Output the [x, y] coordinate of the center of the cell containing the given text.  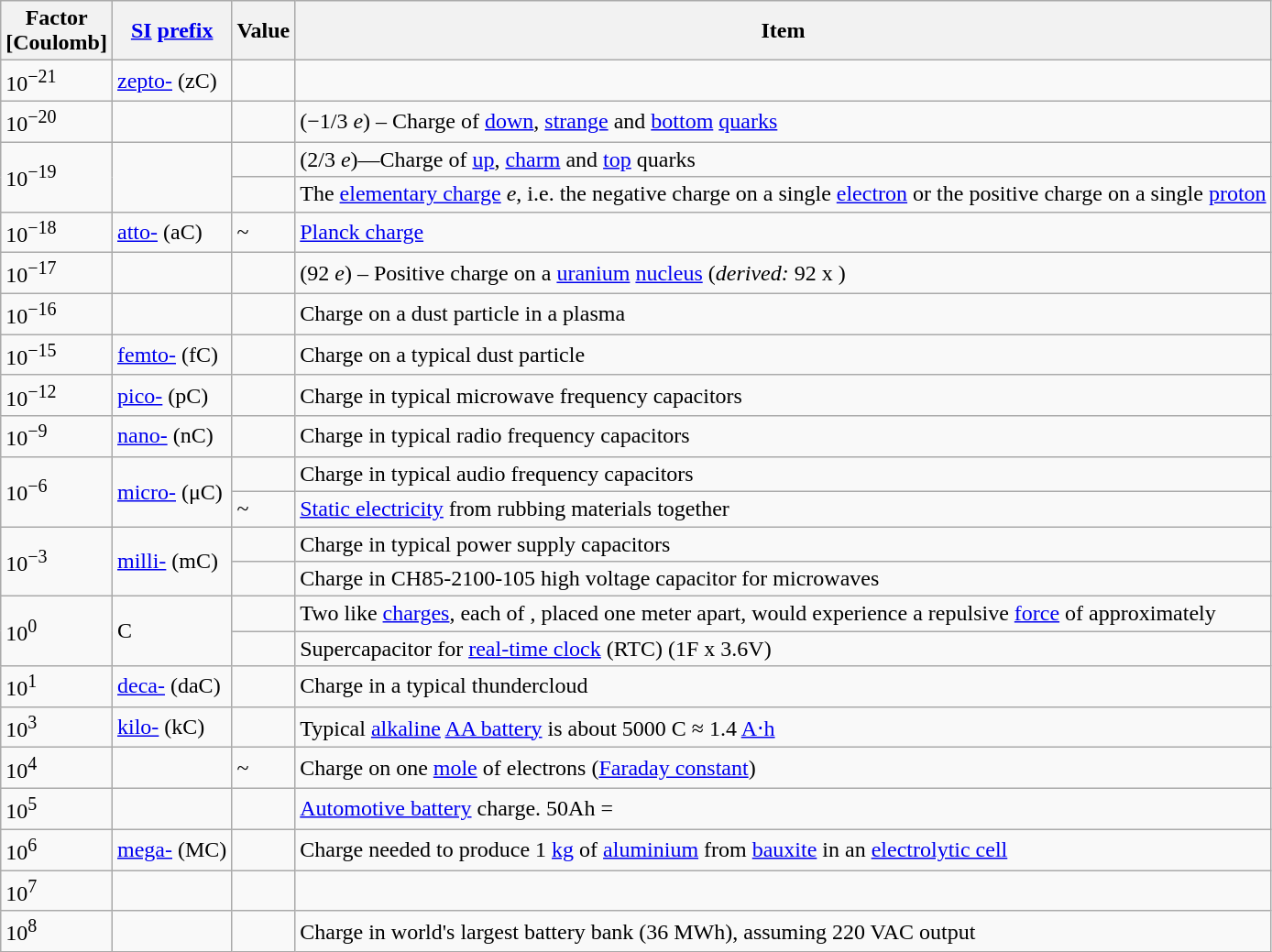
Charge in a typical thundercloud [783, 687]
Charge on a dust particle in a plasma [783, 313]
10−21 [57, 81]
femto- (fC) [171, 356]
(−1/3 e) – Charge of down, strange and bottom quarks [783, 121]
Value [264, 31]
(92 e) – Positive charge on a uranium nucleus (derived: 92 x ) [783, 273]
100 [57, 631]
Typical alkaline AA battery is about 5000 C ≈ 1.4 A⋅h [783, 728]
Charge in CH85-2100-105 high voltage capacitor for microwaves [783, 579]
104 [57, 768]
Charge in world's largest battery bank (36 MWh), assuming 220 VAC output [783, 931]
10−9 [57, 436]
10−18 [57, 233]
pico- (pC) [171, 396]
mega- (MC) [171, 850]
10−17 [57, 273]
Charge in typical audio frequency capacitors [783, 474]
deca- (daC) [171, 687]
Static electricity from rubbing materials together [783, 509]
atto- (aC) [171, 233]
10−15 [57, 356]
107 [57, 891]
106 [57, 850]
Charge on one mole of electrons (Faraday constant) [783, 768]
milli- (mC) [171, 561]
105 [57, 808]
103 [57, 728]
Two like charges, each of , placed one meter apart, would experience a repulsive force of approximately [783, 614]
Supercapacitor for real-time clock (RTC) (1F x 3.6V) [783, 649]
Charge in typical radio frequency capacitors [783, 436]
C [171, 631]
Planck charge [783, 233]
10−20 [57, 121]
zepto- (zC) [171, 81]
10−6 [57, 491]
108 [57, 931]
micro- (μC) [171, 491]
Charge in typical microwave frequency capacitors [783, 396]
nano- (nC) [171, 436]
Factor[Coulomb] [57, 31]
Charge in typical power supply capacitors [783, 543]
101 [57, 687]
Automotive battery charge. 50Ah = [783, 808]
(2/3 e)—Charge of up, charm and top quarks [783, 159]
The elementary charge e, i.e. the negative charge on a single electron or the positive charge on a single proton [783, 194]
10−16 [57, 313]
Charge on a typical dust particle [783, 356]
10−19 [57, 177]
Charge needed to produce 1 kg of aluminium from bauxite in an electrolytic cell [783, 850]
SI prefix [171, 31]
10−12 [57, 396]
kilo- (kC) [171, 728]
10−3 [57, 561]
Item [783, 31]
